Pinpoint the cell where the given text exists, returning its (x, y) midpoint coordinate. 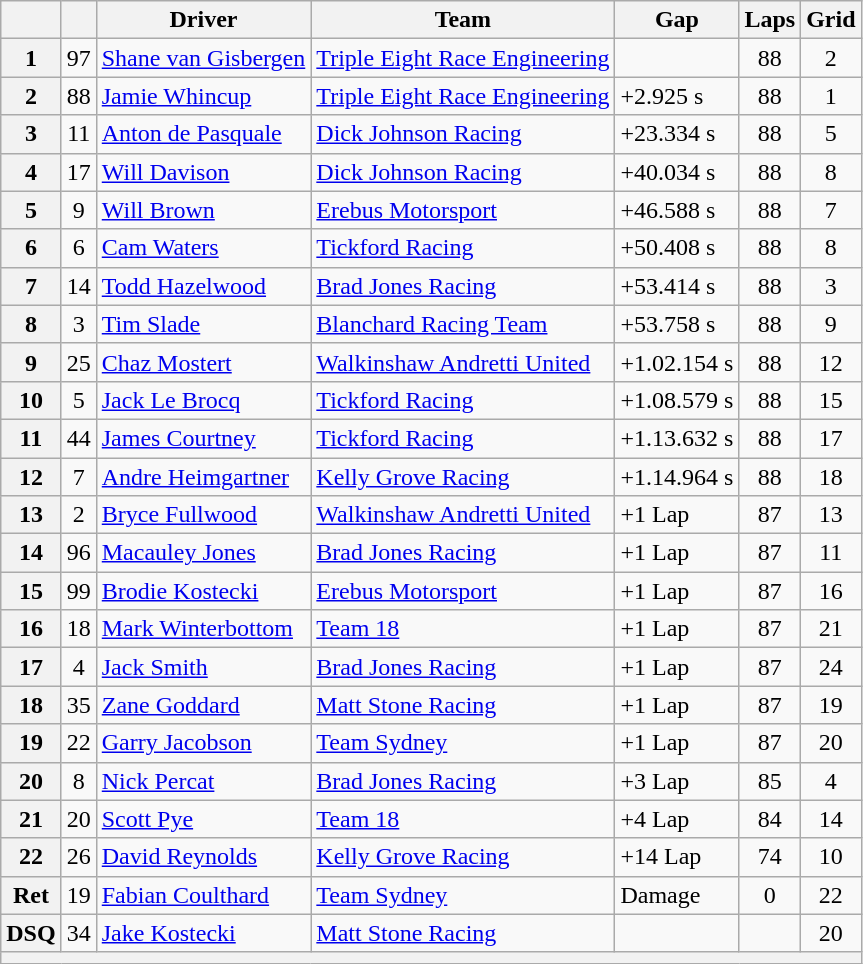
Laps (770, 20)
99 (78, 591)
Todd Hazelwood (204, 286)
24 (831, 667)
Fabian Coulthard (204, 895)
Jack Le Brocq (204, 400)
+50.408 s (677, 248)
Anton de Pasquale (204, 134)
Grid (831, 20)
96 (78, 553)
+40.034 s (677, 172)
Gap (677, 20)
Jake Kostecki (204, 933)
+14 Lap (677, 857)
Garry Jacobson (204, 743)
+3 Lap (677, 781)
84 (770, 819)
+1.13.632 s (677, 438)
Ret (31, 895)
74 (770, 857)
David Reynolds (204, 857)
Driver (204, 20)
35 (78, 705)
Bryce Fullwood (204, 515)
+53.758 s (677, 324)
DSQ (31, 933)
+23.334 s (677, 134)
+1.08.579 s (677, 400)
+1.14.964 s (677, 477)
Damage (677, 895)
Blanchard Racing Team (463, 324)
Shane van Gisbergen (204, 58)
Team (463, 20)
Mark Winterbottom (204, 629)
Cam Waters (204, 248)
Scott Pye (204, 819)
+53.414 s (677, 286)
34 (78, 933)
+4 Lap (677, 819)
25 (78, 362)
Chaz Mostert (204, 362)
Zane Goddard (204, 705)
Brodie Kostecki (204, 591)
Macauley Jones (204, 553)
Will Brown (204, 210)
Tim Slade (204, 324)
James Courtney (204, 438)
85 (770, 781)
Nick Percat (204, 781)
97 (78, 58)
44 (78, 438)
Will Davison (204, 172)
0 (770, 895)
Jamie Whincup (204, 96)
26 (78, 857)
+2.925 s (677, 96)
+46.588 s (677, 210)
Andre Heimgartner (204, 477)
Jack Smith (204, 667)
+1.02.154 s (677, 362)
